For the text-containing cell, return its midpoint in (X, Y) coordinate format. 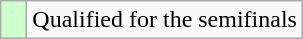
Qualified for the semifinals (165, 20)
